Identify which cell holds the provided text, then report its [x, y] central coordinate. 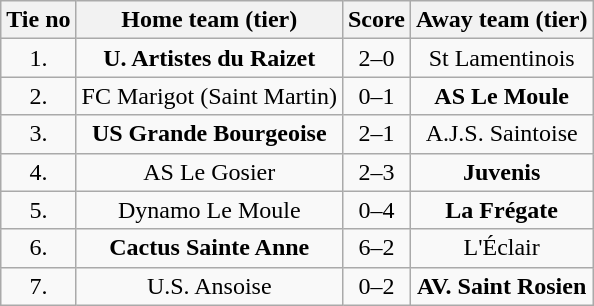
US Grande Bourgeoise [209, 134]
Score [376, 20]
L'Éclair [502, 248]
6–2 [376, 248]
3. [38, 134]
AV. Saint Rosien [502, 286]
0–1 [376, 96]
5. [38, 210]
U. Artistes du Raizet [209, 58]
2. [38, 96]
2–0 [376, 58]
U.S. Ansoise [209, 286]
Cactus Sainte Anne [209, 248]
FC Marigot (Saint Martin) [209, 96]
Dynamo Le Moule [209, 210]
Tie no [38, 20]
La Frégate [502, 210]
AS Le Gosier [209, 172]
0–4 [376, 210]
7. [38, 286]
2–3 [376, 172]
0–2 [376, 286]
4. [38, 172]
A.J.S. Saintoise [502, 134]
AS Le Moule [502, 96]
Juvenis [502, 172]
Home team (tier) [209, 20]
6. [38, 248]
1. [38, 58]
Away team (tier) [502, 20]
2–1 [376, 134]
St Lamentinois [502, 58]
